Determine the (x, y) coordinate at the center of the cell enclosing the given text.  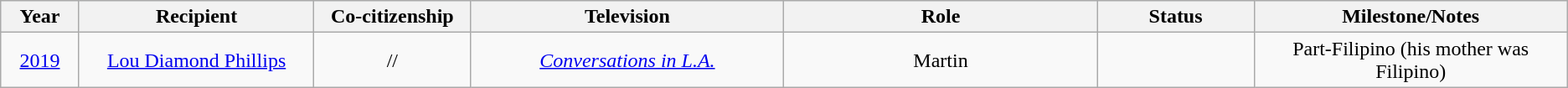
Status (1176, 17)
Year (40, 17)
Conversations in L.A. (627, 60)
Martin (941, 60)
Role (941, 17)
Lou Diamond Phillips (196, 60)
// (392, 60)
Part-Filipino (his mother was Filipino) (1411, 60)
Television (627, 17)
Recipient (196, 17)
2019 (40, 60)
Co-citizenship (392, 17)
Milestone/Notes (1411, 17)
